From the cell containing the given text, extract its center point as [X, Y] coordinate. 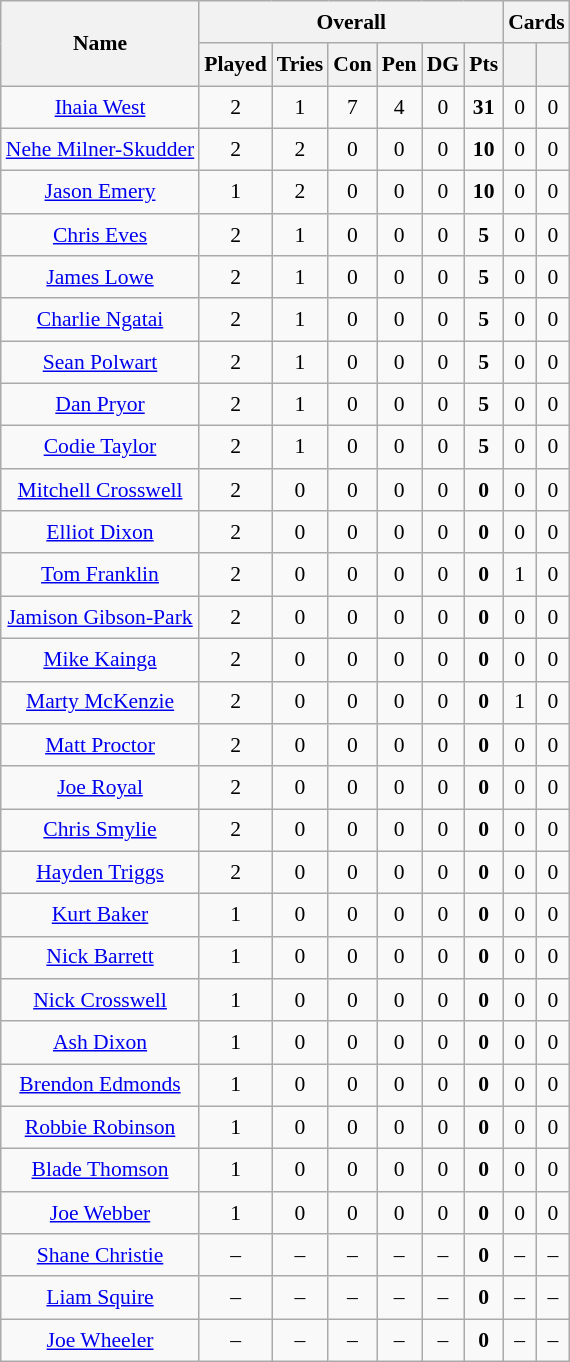
Codie Taylor [100, 448]
Played [235, 66]
Brendon Edmonds [100, 1086]
Con [352, 66]
Name [100, 44]
Mike Kainga [100, 660]
Liam Squire [100, 1298]
31 [484, 108]
Marty McKenzie [100, 702]
Elliot Dixon [100, 532]
James Lowe [100, 278]
Cards [536, 22]
Sean Polwart [100, 362]
4 [400, 108]
Chris Smylie [100, 830]
Dan Pryor [100, 406]
Matt Proctor [100, 746]
Shane Christie [100, 1256]
Nehe Milner-Skudder [100, 150]
Overall [351, 22]
Jamison Gibson-Park [100, 618]
Robbie Robinson [100, 1128]
Nick Barrett [100, 958]
Joe Royal [100, 788]
Jason Emery [100, 192]
Chris Eves [100, 236]
Pen [400, 66]
Joe Wheeler [100, 1340]
Blade Thomson [100, 1170]
Charlie Ngatai [100, 320]
Ihaia West [100, 108]
Joe Webber [100, 1214]
Tries [300, 66]
Nick Crosswell [100, 1000]
7 [352, 108]
Tom Franklin [100, 576]
Hayden Triggs [100, 872]
DG [444, 66]
Ash Dixon [100, 1044]
Kurt Baker [100, 916]
Pts [484, 66]
Mitchell Crosswell [100, 490]
